From the cell containing the given text, extract its center point as (x, y) coordinate. 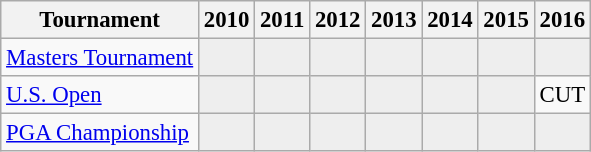
2016 (562, 20)
2012 (338, 20)
2013 (394, 20)
U.S. Open (100, 95)
CUT (562, 95)
Masters Tournament (100, 58)
Tournament (100, 20)
PGA Championship (100, 133)
2010 (227, 20)
2014 (450, 20)
2015 (506, 20)
2011 (282, 20)
